Pinpoint the cell where the given text exists, returning its (x, y) midpoint coordinate. 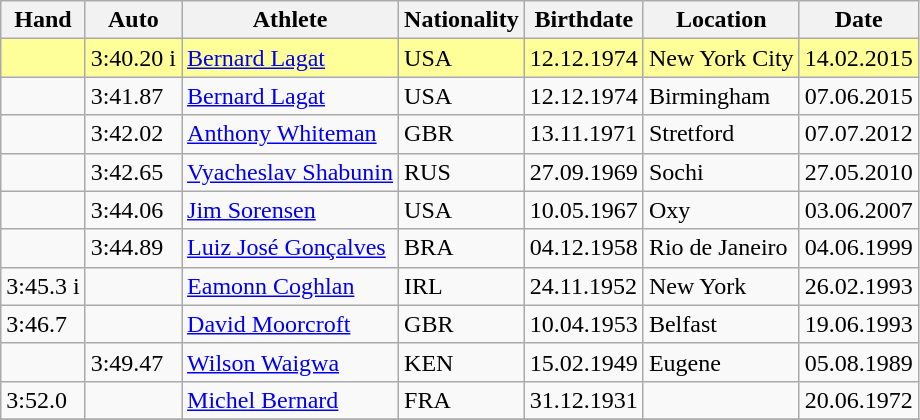
Athlete (290, 20)
Sochi (721, 172)
24.11.1952 (584, 286)
Birmingham (721, 96)
Belfast (721, 324)
Michel Bernard (290, 400)
Jim Sorensen (290, 210)
Location (721, 20)
3:49.47 (133, 362)
3:46.7 (43, 324)
14.02.2015 (858, 58)
KEN (462, 362)
07.07.2012 (858, 134)
David Moorcroft (290, 324)
03.06.2007 (858, 210)
3:41.87 (133, 96)
Birthdate (584, 20)
Nationality (462, 20)
05.08.1989 (858, 362)
3:40.20 i (133, 58)
10.04.1953 (584, 324)
Rio de Janeiro (721, 248)
3:52.0 (43, 400)
15.02.1949 (584, 362)
Vyacheslav Shabunin (290, 172)
New York City (721, 58)
Oxy (721, 210)
3:42.65 (133, 172)
19.06.1993 (858, 324)
3:44.06 (133, 210)
27.05.2010 (858, 172)
04.12.1958 (584, 248)
Anthony Whiteman (290, 134)
FRA (462, 400)
3:45.3 i (43, 286)
Auto (133, 20)
RUS (462, 172)
27.09.1969 (584, 172)
Date (858, 20)
Luiz José Gonçalves (290, 248)
Eugene (721, 362)
20.06.1972 (858, 400)
31.12.1931 (584, 400)
04.06.1999 (858, 248)
10.05.1967 (584, 210)
Eamonn Coghlan (290, 286)
BRA (462, 248)
Wilson Waigwa (290, 362)
26.02.1993 (858, 286)
New York (721, 286)
Hand (43, 20)
IRL (462, 286)
3:44.89 (133, 248)
Stretford (721, 134)
3:42.02 (133, 134)
07.06.2015 (858, 96)
13.11.1971 (584, 134)
